Search for the cell housing the specified text and yield its [x, y] center coordinate. 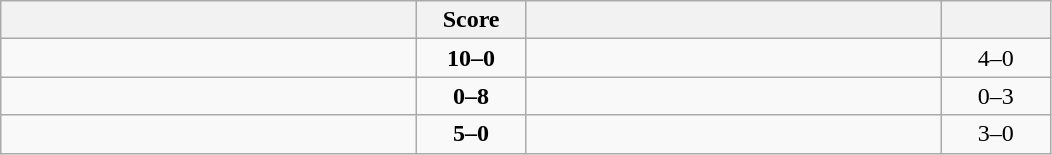
4–0 [996, 58]
3–0 [996, 134]
Score [472, 20]
10–0 [472, 58]
0–3 [996, 96]
0–8 [472, 96]
5–0 [472, 134]
